Search for the cell housing the specified text and yield its (X, Y) center coordinate. 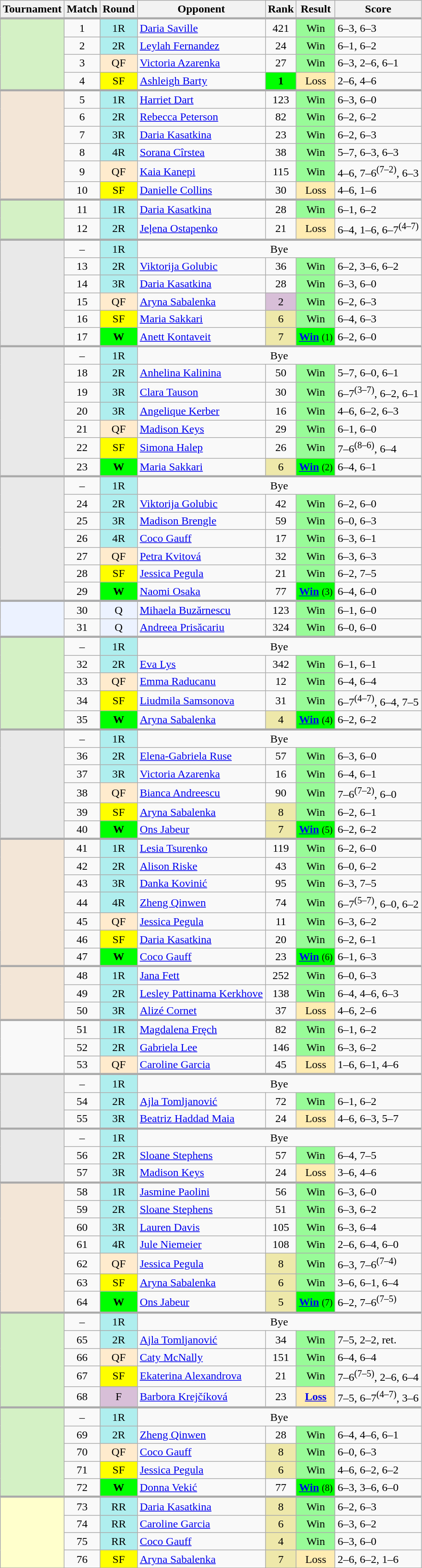
6–7(3–7), 6–2, 6–1 (378, 392)
Mihaela Buzărnescu (201, 610)
Harriet Dart (201, 100)
63 (82, 1283)
6–4, 4–6, 6–3 (378, 993)
421 (281, 28)
64 (82, 1302)
10 (82, 191)
2–6, 6–2, 1–6 (378, 1559)
6–2, 3–6, 6–2 (378, 267)
6–2, 7–5 (378, 574)
6–0, 6–0 (378, 628)
342 (281, 664)
Kaia Kanepi (201, 172)
Andreea Prisăcariu (201, 628)
Win (2) (316, 467)
Leylah Fernandez (201, 46)
Lesley Pattinama Kerkhove (201, 993)
Danielle Collins (201, 191)
Bianca Andreescu (201, 793)
Caty McNally (201, 1357)
Petra Kvitová (201, 556)
48 (82, 975)
6–7(5–7), 6–0, 6–2 (378, 903)
Win (3) (316, 592)
Result (316, 10)
13 (82, 267)
14 (82, 284)
Madison Brengle (201, 521)
15 (82, 302)
4–6, 2–6 (378, 1011)
73 (82, 1506)
Beatriz Haddad Maia (201, 1119)
75 (82, 1541)
6–4, 6–0 (378, 592)
55 (82, 1119)
6–3, 6–4 (378, 1227)
151 (281, 1357)
Lauren Davis (201, 1227)
Elena-Gabriela Ruse (201, 756)
Alizé Cornet (201, 1011)
138 (281, 993)
Angelique Kerber (201, 411)
70 (82, 1452)
3 (82, 63)
Score (378, 10)
Tournament (32, 10)
41 (82, 848)
Win (7) (316, 1302)
6–4, 6–3 (378, 319)
68 (82, 1397)
1–6, 6–1, 4–6 (378, 1065)
35 (82, 720)
67 (82, 1376)
Opponent (201, 10)
Win (5) (316, 830)
Win (1) (316, 337)
47 (82, 957)
58 (82, 1192)
60 (82, 1227)
7–6(8–6), 6–4 (378, 448)
2–6, 6–4, 6–0 (378, 1244)
6–3, 6–1 (378, 539)
2–6, 4–6 (378, 81)
6–3, 7–6(7–4) (378, 1264)
7–6(7–2), 6–0 (378, 793)
Gabriela Lee (201, 1047)
Barbora Krejčíková (201, 1397)
Jule Niemeier (201, 1244)
4–6, 6–2, 6–2 (378, 1470)
6–1, 6–1 (378, 664)
119 (281, 848)
4–6, 1–6 (378, 191)
7–5, 6–7(4–7), 3–6 (378, 1397)
Ashleigh Barty (201, 81)
Jana Fett (201, 975)
Donna Vekić (201, 1488)
6–4, 7–5 (378, 1155)
Win (4) (316, 720)
115 (281, 172)
5–7, 6–3, 6–3 (378, 152)
7–6(7–5), 2–6, 6–4 (378, 1376)
25 (82, 521)
Round (119, 10)
3–6, 6–1, 6–4 (378, 1283)
76 (82, 1559)
Rank (281, 10)
105 (281, 1227)
52 (82, 1047)
108 (281, 1244)
40 (82, 830)
6–7(4–7), 6–4, 7–5 (378, 701)
Anhelina Kalinina (201, 373)
Rebecca Peterson (201, 117)
Win (8) (316, 1488)
146 (281, 1047)
46 (82, 939)
Ekaterina Alexandrova (201, 1376)
324 (281, 628)
7–5, 2–2, ret. (378, 1340)
6–3, 7–5 (378, 884)
Alison Riske (201, 866)
18 (82, 373)
6–2, 7–6(7–5) (378, 1302)
39 (82, 812)
Jeļena Ostapenko (201, 229)
65 (82, 1340)
4–6, 6–2, 6–3 (378, 411)
6–0, 6–2 (378, 866)
44 (82, 903)
9 (82, 172)
53 (82, 1065)
Eva Lys (201, 664)
61 (82, 1244)
95 (281, 884)
Naomi Osaka (201, 592)
6–3, 2–6, 6–1 (378, 63)
69 (82, 1435)
33 (82, 682)
Liudmila Samsonova (201, 701)
Sorana Cîrstea (201, 152)
Emma Raducanu (201, 682)
Lesia Tsurenko (201, 848)
Anett Kontaveit (201, 337)
90 (281, 793)
Simona Halep (201, 448)
Daria Saville (201, 28)
Jasmine Paolini (201, 1192)
Magdalena Fręch (201, 1029)
6–4, 4–6, 6–1 (378, 1435)
252 (281, 975)
71 (82, 1470)
Clara Tauson (201, 392)
5–7, 6–0, 6–1 (378, 373)
54 (82, 1101)
3–6, 4–6 (378, 1173)
49 (82, 993)
62 (82, 1264)
4–6, 7–6(7–2), 6–3 (378, 172)
Danka Kovinić (201, 884)
4–6, 6–3, 5–7 (378, 1119)
19 (82, 392)
6–4, 1–6, 6–7(4–7) (378, 229)
6–1, 6–3 (378, 957)
22 (82, 448)
Win (6) (316, 957)
F (119, 1397)
Match (82, 10)
66 (82, 1357)
6–3, 3–6, 6–0 (378, 1488)
